Determine the (X, Y) coordinate at the center of the cell enclosing the given text.  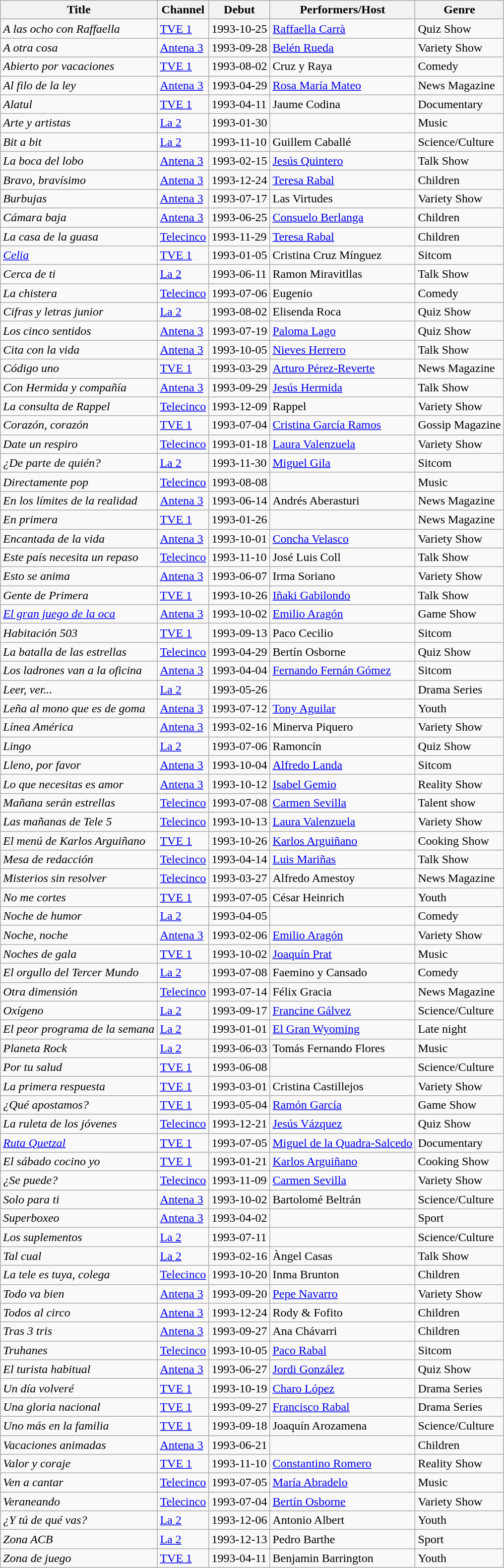
Misterios sin resolver (79, 878)
1993-09-17 (239, 1010)
1993-04-04 (239, 671)
1993-06-08 (239, 1067)
1993-06-07 (239, 576)
1993-03-01 (239, 1086)
El orgullo del Tercer Mundo (79, 973)
Cámara baja (79, 217)
1993-10-12 (239, 784)
Alfredo Amestoy (342, 878)
Jesús Quintero (342, 161)
1993-07-17 (239, 198)
1993-07-11 (239, 1237)
¿De parte de quién? (79, 463)
Oxígeno (79, 1010)
El peor programa de la semana (79, 1029)
1993-02-15 (239, 161)
1993-08-08 (239, 482)
El gran juego de la oca (79, 614)
Vacaciones animadas (79, 1445)
Al filo de la ley (79, 85)
1993-09-20 (239, 1294)
Esto se anima (79, 576)
1993-03-27 (239, 878)
José Luis Coll (342, 558)
Iñaki Gabilondo (342, 595)
1993-02-06 (239, 935)
1993-10-25 (239, 29)
1993-11-09 (239, 1181)
1993-11-30 (239, 463)
Los ladrones van a la oficina (79, 671)
Zona de juego (79, 1558)
El Gran Wyoming (342, 1029)
Jesús Vázquez (342, 1124)
Tomás Fernando Flores (342, 1048)
1993-12-06 (239, 1520)
La batalla de las estrellas (79, 652)
La chistera (79, 293)
Ramón García (342, 1105)
1993-09-13 (239, 633)
Zona ACB (79, 1539)
1993-06-25 (239, 217)
A las ocho con Raffaella (79, 29)
Las Virtudes (342, 198)
Cerca de ti (79, 274)
1993-06-11 (239, 274)
1993-01-21 (239, 1162)
Luis Mariñas (342, 860)
Miguel Gila (342, 463)
Minerva Piquero (342, 727)
Isabel Gemio (342, 784)
1993-12-21 (239, 1124)
A otra cosa (79, 48)
La boca del lobo (79, 161)
Abierto por vacaciones (79, 66)
El turista habitual (79, 1369)
Talent show (459, 803)
La consulta de Rappel (79, 406)
1993-07-19 (239, 331)
Celia (79, 255)
Channel (183, 10)
César Heinrich (342, 897)
1993-10-01 (239, 538)
Veraneando (79, 1502)
Title (79, 10)
1993-10-20 (239, 1275)
Los cinco sentidos (79, 331)
Línea América (79, 727)
Andrés Aberasturi (342, 501)
Otra dimensión (79, 992)
1993-03-29 (239, 369)
Cita con la vida (79, 350)
Pedro Barthe (342, 1539)
Ruta Quetzal (79, 1142)
Late night (459, 1029)
Joaquín Prat (342, 954)
Rody & Fofito (342, 1313)
En los límites de la realidad (79, 501)
Raffaella Carrà (342, 29)
Cristina García Ramos (342, 425)
Este país necesita un repaso (79, 558)
¿Se puede? (79, 1181)
1993-09-18 (239, 1426)
1993-01-01 (239, 1029)
Faemino y Cansado (342, 973)
1993-10-13 (239, 821)
Antonio Albert (342, 1520)
1993-10-19 (239, 1388)
Con Hermida y compañía (79, 387)
1993-01-18 (239, 444)
Ven a cantar (79, 1483)
El menú de Karlos Arguiñano (79, 841)
Lingo (79, 746)
Las mañanas de Tele 5 (79, 821)
1993-05-26 (239, 690)
Por tu salud (79, 1067)
Planeta Rock (79, 1048)
En primera (79, 519)
Superboxeo (79, 1218)
Pepe Navarro (342, 1294)
Solo para ti (79, 1199)
Charo López (342, 1388)
Tony Aguilar (342, 708)
Cristina Cruz Mínguez (342, 255)
Valor y coraje (79, 1464)
La casa de la guasa (79, 237)
Benjamin Barrington (342, 1558)
María Abradelo (342, 1483)
Noche de humor (79, 916)
1993-01-05 (239, 255)
1993-04-02 (239, 1218)
Genre (459, 10)
1993-12-09 (239, 406)
Gente de Primera (79, 595)
Debut (239, 10)
1993-01-26 (239, 519)
Félix Gracia (342, 992)
1993-04-14 (239, 860)
Performers/Host (342, 10)
Joaquín Arozamena (342, 1426)
Lleno, por favor (79, 765)
La ruleta de los jóvenes (79, 1124)
1993-10-04 (239, 765)
Eugenio (342, 293)
Miguel de la Quadra-Salcedo (342, 1142)
1993-05-04 (239, 1105)
No me cortes (79, 897)
Habitación 503 (79, 633)
1993-07-12 (239, 708)
Cruz y Raya (342, 66)
Consuelo Berlanga (342, 217)
Rappel (342, 406)
Noche, noche (79, 935)
Todos al circo (79, 1313)
Guillem Caballé (342, 142)
1993-06-21 (239, 1445)
Tras 3 tris (79, 1331)
1993-09-29 (239, 387)
Corazón, corazón (79, 425)
Rosa María Mateo (342, 85)
Bartolomé Beltrán (342, 1199)
Elisenda Roca (342, 312)
Alatul (79, 104)
Todo va bien (79, 1294)
Francine Gálvez (342, 1010)
Alfredo Landa (342, 765)
Paco Cecilio (342, 633)
El sábado cocino yo (79, 1162)
Lo que necesitas es amor (79, 784)
Bravo, bravísimo (79, 180)
Nieves Herrero (342, 350)
1993-11-29 (239, 237)
Código uno (79, 369)
1993-07-14 (239, 992)
Bit a bit (79, 142)
1993-06-27 (239, 1369)
Fernando Fernán Gómez (342, 671)
Jaume Codina (342, 104)
Francisco Rabal (342, 1407)
La tele es tuya, colega (79, 1275)
Gossip Magazine (459, 425)
Ramoncín (342, 746)
Tal cual (79, 1256)
Encantada de la vida (79, 538)
Leer, ver... (79, 690)
1993-06-14 (239, 501)
1993-12-13 (239, 1539)
Los suplementos (79, 1237)
Un día volveré (79, 1388)
Ana Chávarri (342, 1331)
Date un respiro (79, 444)
Arte y artistas (79, 123)
Belén Rueda (342, 48)
Truhanes (79, 1350)
1993-09-28 (239, 48)
1993-06-03 (239, 1048)
Jesús Hermida (342, 387)
Àngel Casas (342, 1256)
Jordi González (342, 1369)
1993-01-30 (239, 123)
Noches de gala (79, 954)
Arturo Pérez-Reverte (342, 369)
Constantino Romero (342, 1464)
Leña al mono que es de goma (79, 708)
Inma Brunton (342, 1275)
¿Qué apostamos? (79, 1105)
Paloma Lago (342, 331)
¿Y tú de qué vas? (79, 1520)
La primera respuesta (79, 1086)
Mañana serán estrellas (79, 803)
Ramon Miravitllas (342, 274)
Paco Rabal (342, 1350)
Cristina Castillejos (342, 1086)
Una gloria nacional (79, 1407)
Cifras y letras junior (79, 312)
Burbujas (79, 198)
1993-04-05 (239, 916)
Directamente pop (79, 482)
Mesa de redacción (79, 860)
Uno más en la familia (79, 1426)
Concha Velasco (342, 538)
Irma Soriano (342, 576)
